Identify which cell holds the provided text, then report its (X, Y) central coordinate. 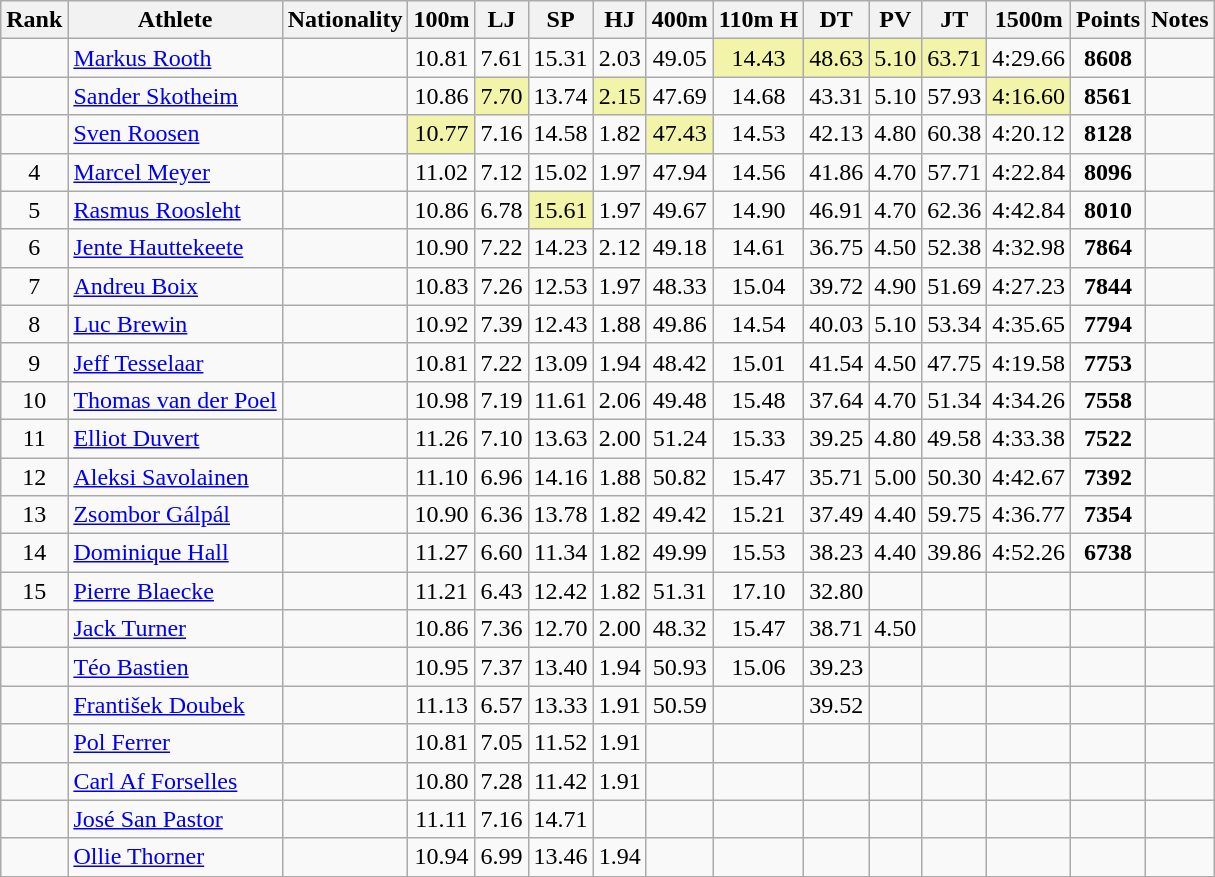
José San Pastor (175, 819)
11.02 (442, 172)
Jeff Tesselaar (175, 362)
50.59 (680, 705)
LJ (502, 20)
9 (34, 362)
400m (680, 20)
4:29.66 (1029, 58)
1500m (1029, 20)
13.33 (560, 705)
15.06 (758, 667)
41.54 (836, 362)
13.09 (560, 362)
6.78 (502, 210)
37.49 (836, 515)
47.94 (680, 172)
7558 (1108, 400)
4:52.26 (1029, 553)
49.58 (954, 438)
41.86 (836, 172)
10.77 (442, 134)
7.12 (502, 172)
Jente Hauttekeete (175, 248)
12.53 (560, 286)
50.93 (680, 667)
4 (34, 172)
Jack Turner (175, 629)
5 (34, 210)
7392 (1108, 477)
11.61 (560, 400)
48.32 (680, 629)
48.33 (680, 286)
4:35.65 (1029, 324)
39.86 (954, 553)
63.71 (954, 58)
DT (836, 20)
2.12 (620, 248)
Rasmus Roosleht (175, 210)
František Doubek (175, 705)
100m (442, 20)
14.54 (758, 324)
7794 (1108, 324)
14.90 (758, 210)
42.13 (836, 134)
7864 (1108, 248)
7753 (1108, 362)
10.98 (442, 400)
Téo Bastien (175, 667)
6 (34, 248)
49.42 (680, 515)
Pierre Blaecke (175, 591)
4:32.98 (1029, 248)
8608 (1108, 58)
13 (34, 515)
15.33 (758, 438)
7.05 (502, 743)
11.34 (560, 553)
Points (1108, 20)
2.15 (620, 96)
7 (34, 286)
51.69 (954, 286)
11.26 (442, 438)
37.64 (836, 400)
Elliot Duvert (175, 438)
7.61 (502, 58)
11.11 (442, 819)
39.52 (836, 705)
Nationality (345, 20)
14.43 (758, 58)
6738 (1108, 553)
10 (34, 400)
4:34.26 (1029, 400)
8010 (1108, 210)
Marcel Meyer (175, 172)
52.38 (954, 248)
7.37 (502, 667)
4:36.77 (1029, 515)
49.05 (680, 58)
Sander Skotheim (175, 96)
14.56 (758, 172)
7844 (1108, 286)
50.30 (954, 477)
10.92 (442, 324)
13.46 (560, 857)
Aleksi Savolainen (175, 477)
51.24 (680, 438)
Athlete (175, 20)
49.18 (680, 248)
7.26 (502, 286)
11.52 (560, 743)
110m H (758, 20)
15.02 (560, 172)
Notes (1180, 20)
10.95 (442, 667)
2.06 (620, 400)
57.93 (954, 96)
59.75 (954, 515)
14.58 (560, 134)
14 (34, 553)
48.42 (680, 362)
51.34 (954, 400)
49.67 (680, 210)
43.31 (836, 96)
Markus Rooth (175, 58)
48.63 (836, 58)
8128 (1108, 134)
49.48 (680, 400)
6.43 (502, 591)
7.36 (502, 629)
4:42.67 (1029, 477)
36.75 (836, 248)
6.99 (502, 857)
32.80 (836, 591)
SP (560, 20)
15.01 (758, 362)
14.68 (758, 96)
11 (34, 438)
6.36 (502, 515)
62.36 (954, 210)
PV (896, 20)
35.71 (836, 477)
38.23 (836, 553)
5.00 (896, 477)
51.31 (680, 591)
60.38 (954, 134)
40.03 (836, 324)
38.71 (836, 629)
13.40 (560, 667)
49.86 (680, 324)
4:33.38 (1029, 438)
49.99 (680, 553)
14.61 (758, 248)
39.72 (836, 286)
7.28 (502, 781)
50.82 (680, 477)
Rank (34, 20)
14.71 (560, 819)
Andreu Boix (175, 286)
15.21 (758, 515)
Zsombor Gálpál (175, 515)
4:20.12 (1029, 134)
7.10 (502, 438)
13.63 (560, 438)
15.53 (758, 553)
15.04 (758, 286)
14.16 (560, 477)
10.80 (442, 781)
6.57 (502, 705)
15.61 (560, 210)
Pol Ferrer (175, 743)
12.42 (560, 591)
4:22.84 (1029, 172)
4:27.23 (1029, 286)
6.60 (502, 553)
7.39 (502, 324)
15.48 (758, 400)
Dominique Hall (175, 553)
11.10 (442, 477)
7354 (1108, 515)
4:42.84 (1029, 210)
2.03 (620, 58)
8 (34, 324)
14.23 (560, 248)
4:19.58 (1029, 362)
14.53 (758, 134)
39.25 (836, 438)
11.13 (442, 705)
46.91 (836, 210)
7.70 (502, 96)
8561 (1108, 96)
12.70 (560, 629)
6.96 (502, 477)
12.43 (560, 324)
Thomas van der Poel (175, 400)
13.78 (560, 515)
17.10 (758, 591)
13.74 (560, 96)
57.71 (954, 172)
4:16.60 (1029, 96)
7522 (1108, 438)
39.23 (836, 667)
15 (34, 591)
10.83 (442, 286)
11.27 (442, 553)
11.42 (560, 781)
Sven Roosen (175, 134)
53.34 (954, 324)
47.69 (680, 96)
15.31 (560, 58)
10.94 (442, 857)
JT (954, 20)
47.75 (954, 362)
Luc Brewin (175, 324)
4.90 (896, 286)
Ollie Thorner (175, 857)
HJ (620, 20)
8096 (1108, 172)
11.21 (442, 591)
Carl Af Forselles (175, 781)
7.19 (502, 400)
12 (34, 477)
47.43 (680, 134)
